Capture the cell that displays the provided text and extract its [X, Y] central coordinate. 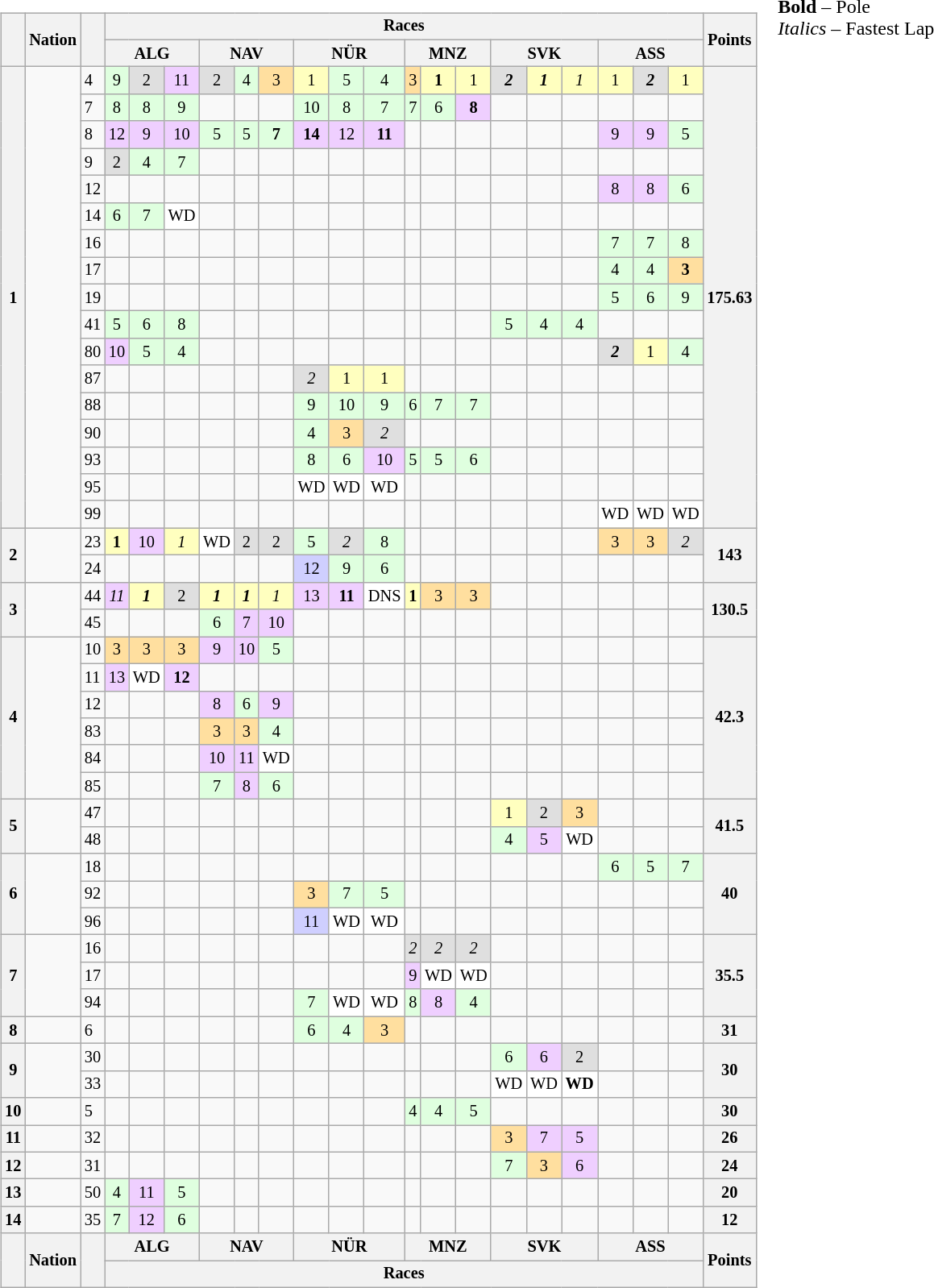
33 [93, 1084]
41 [93, 325]
175.63 [729, 297]
90 [93, 433]
47 [93, 813]
20 [729, 1193]
41.5 [729, 827]
32 [93, 1139]
35 [93, 1220]
85 [93, 786]
143 [729, 555]
84 [93, 758]
99 [93, 514]
87 [93, 379]
45 [93, 623]
40 [729, 895]
42.3 [729, 718]
94 [93, 1003]
18 [93, 867]
48 [93, 840]
83 [93, 732]
26 [729, 1139]
92 [93, 895]
93 [93, 460]
80 [93, 352]
DNS [384, 596]
96 [93, 921]
35.5 [729, 975]
50 [93, 1193]
88 [93, 406]
23 [93, 542]
19 [93, 297]
44 [93, 596]
130.5 [729, 609]
95 [93, 488]
